Find where the given text appears and provide that cell's center as (X, Y) coordinate. 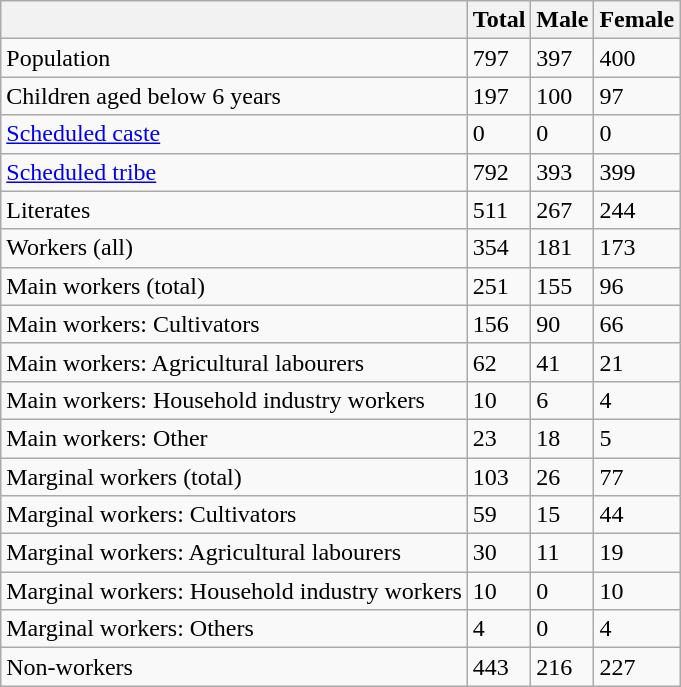
Main workers: Other (234, 438)
62 (499, 362)
Scheduled tribe (234, 172)
Marginal workers: Cultivators (234, 515)
Marginal workers (total) (234, 477)
267 (562, 210)
100 (562, 96)
400 (637, 58)
Total (499, 20)
Main workers: Cultivators (234, 324)
77 (637, 477)
Marginal workers: Household industry workers (234, 591)
21 (637, 362)
Marginal workers: Agricultural labourers (234, 553)
397 (562, 58)
Male (562, 20)
251 (499, 286)
Literates (234, 210)
173 (637, 248)
5 (637, 438)
Main workers (total) (234, 286)
354 (499, 248)
Non-workers (234, 667)
30 (499, 553)
Scheduled caste (234, 134)
44 (637, 515)
155 (562, 286)
26 (562, 477)
197 (499, 96)
23 (499, 438)
443 (499, 667)
Main workers: Agricultural labourers (234, 362)
18 (562, 438)
511 (499, 210)
59 (499, 515)
103 (499, 477)
90 (562, 324)
393 (562, 172)
Main workers: Household industry workers (234, 400)
Female (637, 20)
66 (637, 324)
Workers (all) (234, 248)
244 (637, 210)
Marginal workers: Others (234, 629)
19 (637, 553)
Population (234, 58)
Children aged below 6 years (234, 96)
797 (499, 58)
41 (562, 362)
96 (637, 286)
15 (562, 515)
181 (562, 248)
11 (562, 553)
156 (499, 324)
792 (499, 172)
97 (637, 96)
227 (637, 667)
399 (637, 172)
216 (562, 667)
6 (562, 400)
